Output the [X, Y] coordinate of the center of the cell containing the given text.  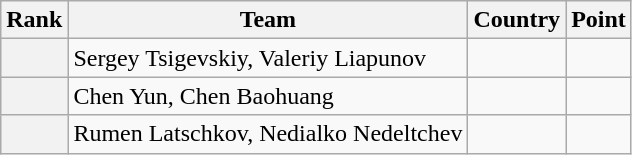
Rumen Latschkov, Nedialko Nedeltchev [268, 134]
Rank [34, 20]
Chen Yun, Chen Baohuang [268, 96]
Sergey Tsigevskiy, Valeriy Liapunov [268, 58]
Team [268, 20]
Country [517, 20]
Point [599, 20]
